Scan for the cell matching the given text and deliver its (X, Y) coordinate at center. 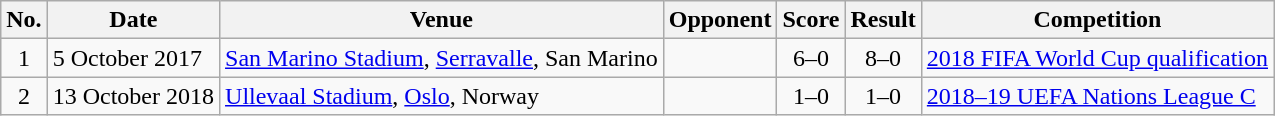
Date (133, 20)
No. (24, 20)
2018–19 UEFA Nations League C (1097, 96)
1 (24, 58)
2 (24, 96)
Opponent (720, 20)
Competition (1097, 20)
13 October 2018 (133, 96)
San Marino Stadium, Serravalle, San Marino (442, 58)
5 October 2017 (133, 58)
6–0 (811, 58)
8–0 (883, 58)
Venue (442, 20)
Result (883, 20)
2018 FIFA World Cup qualification (1097, 58)
Ullevaal Stadium, Oslo, Norway (442, 96)
Score (811, 20)
